Detect which cell encompasses the target text, then output its (x, y) center coordinate. 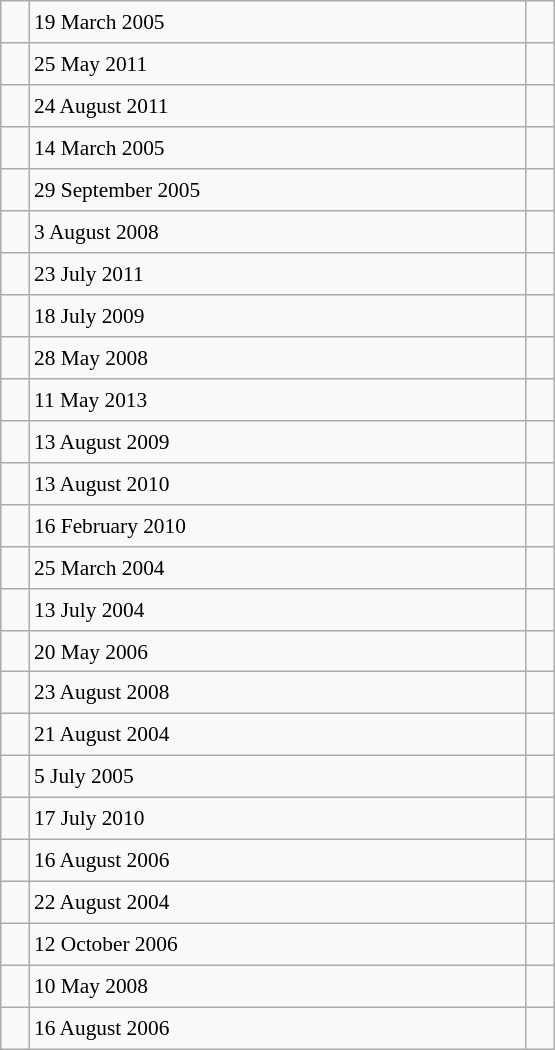
25 March 2004 (278, 567)
20 May 2006 (278, 651)
23 August 2008 (278, 693)
25 May 2011 (278, 64)
22 August 2004 (278, 903)
3 August 2008 (278, 232)
28 May 2008 (278, 358)
29 September 2005 (278, 190)
13 July 2004 (278, 609)
21 August 2004 (278, 735)
16 February 2010 (278, 525)
13 August 2009 (278, 441)
13 August 2010 (278, 483)
23 July 2011 (278, 274)
18 July 2009 (278, 316)
11 May 2013 (278, 399)
10 May 2008 (278, 986)
12 October 2006 (278, 945)
24 August 2011 (278, 106)
5 July 2005 (278, 777)
19 March 2005 (278, 22)
17 July 2010 (278, 819)
14 March 2005 (278, 148)
